Provide the (X, Y) coordinate of the cell's center where the given text is located.  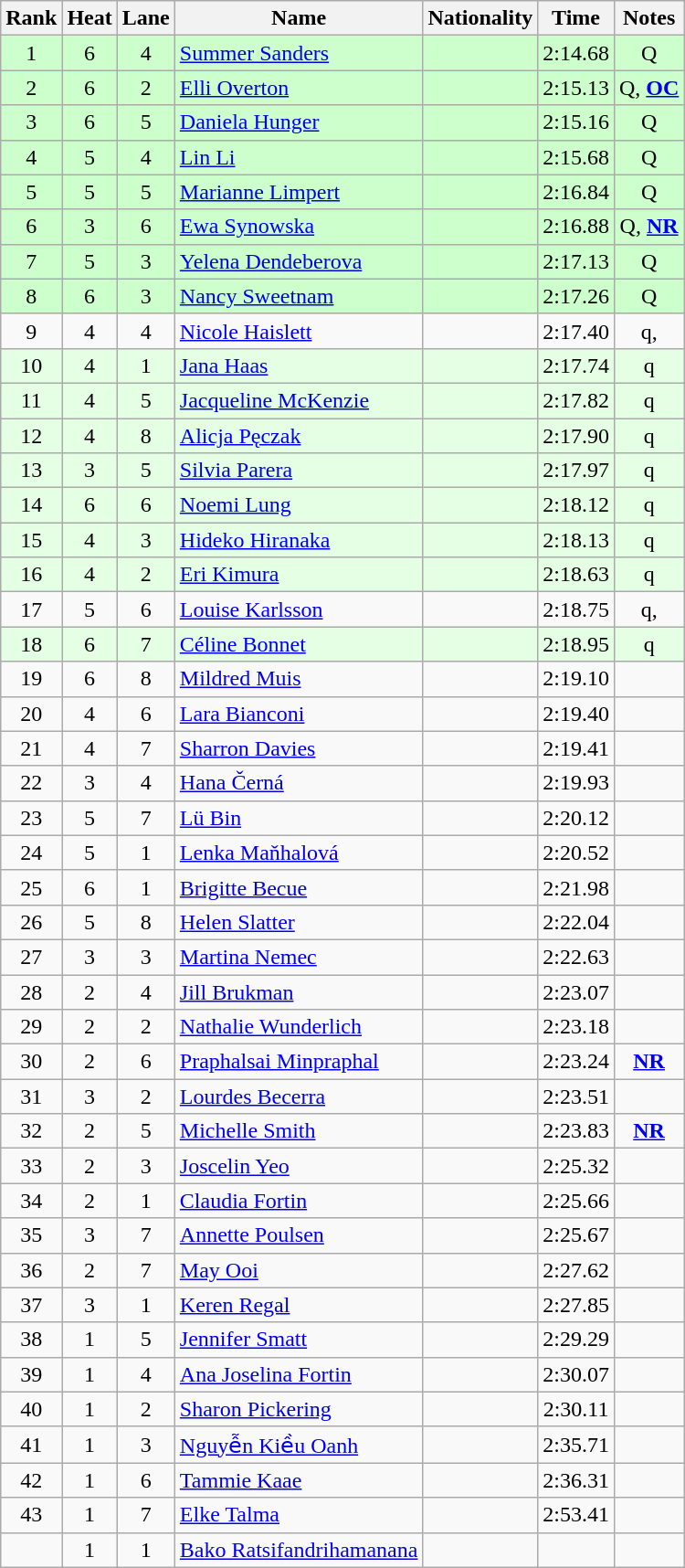
2:23.83 (576, 1131)
37 (31, 1305)
Tammie Kaae (299, 1480)
2:19.93 (576, 783)
2:17.74 (576, 366)
Nathalie Wunderlich (299, 1027)
12 (31, 436)
Marianne Limpert (299, 192)
2:30.11 (576, 1409)
2:17.13 (576, 261)
32 (31, 1131)
Ana Joselina Fortin (299, 1374)
17 (31, 609)
2:20.52 (576, 853)
Praphalsai Minpraphal (299, 1062)
2:23.07 (576, 991)
Q, OC (648, 88)
2:19.40 (576, 714)
Daniela Hunger (299, 122)
Céline Bonnet (299, 644)
Joscelin Yeo (299, 1166)
2:15.68 (576, 157)
Jana Haas (299, 366)
Heat (90, 18)
27 (31, 957)
2:17.82 (576, 400)
2:27.62 (576, 1270)
20 (31, 714)
2:16.88 (576, 227)
24 (31, 853)
Alicja Pęczak (299, 436)
Jacqueline McKenzie (299, 400)
Nicole Haislett (299, 331)
2:18.13 (576, 540)
15 (31, 540)
39 (31, 1374)
34 (31, 1201)
2:25.66 (576, 1201)
38 (31, 1340)
2:21.98 (576, 887)
18 (31, 644)
28 (31, 991)
10 (31, 366)
41 (31, 1445)
2:25.32 (576, 1166)
43 (31, 1515)
2:23.51 (576, 1097)
29 (31, 1027)
Nancy Sweetnam (299, 296)
Ewa Synowska (299, 227)
Nguyễn Kiều Oanh (299, 1445)
Helen Slatter (299, 922)
2:30.07 (576, 1374)
2:36.31 (576, 1480)
2:53.41 (576, 1515)
25 (31, 887)
Elli Overton (299, 88)
Lourdes Becerra (299, 1097)
Summer Sanders (299, 53)
Lü Bin (299, 818)
Keren Regal (299, 1305)
Bako Ratsifandrihamanana (299, 1550)
21 (31, 748)
Sharon Pickering (299, 1409)
May Ooi (299, 1270)
40 (31, 1409)
Lin Li (299, 157)
2:17.26 (576, 296)
2:15.13 (576, 88)
9 (31, 331)
Jill Brukman (299, 991)
Jennifer Smatt (299, 1340)
Notes (648, 18)
Noemi Lung (299, 505)
30 (31, 1062)
2:18.75 (576, 609)
Rank (31, 18)
Hana Černá (299, 783)
2:22.04 (576, 922)
Nationality (480, 18)
2:17.40 (576, 331)
Silvia Parera (299, 471)
Sharron Davies (299, 748)
13 (31, 471)
14 (31, 505)
2:17.90 (576, 436)
2:19.41 (576, 748)
Claudia Fortin (299, 1201)
2:23.18 (576, 1027)
23 (31, 818)
Lara Bianconi (299, 714)
Lenka Maňhalová (299, 853)
2:17.97 (576, 471)
Annette Poulsen (299, 1235)
Time (576, 18)
35 (31, 1235)
2:18.12 (576, 505)
22 (31, 783)
42 (31, 1480)
26 (31, 922)
2:20.12 (576, 818)
2:14.68 (576, 53)
Q, NR (648, 227)
2:18.95 (576, 644)
2:16.84 (576, 192)
Yelena Dendeberova (299, 261)
33 (31, 1166)
36 (31, 1270)
2:29.29 (576, 1340)
2:22.63 (576, 957)
2:27.85 (576, 1305)
Eri Kimura (299, 575)
Louise Karlsson (299, 609)
16 (31, 575)
11 (31, 400)
2:19.10 (576, 679)
2:18.63 (576, 575)
2:25.67 (576, 1235)
Mildred Muis (299, 679)
Hideko Hiranaka (299, 540)
2:15.16 (576, 122)
2:35.71 (576, 1445)
Martina Nemec (299, 957)
31 (31, 1097)
Lane (146, 18)
Elke Talma (299, 1515)
2:23.24 (576, 1062)
Name (299, 18)
Michelle Smith (299, 1131)
19 (31, 679)
Brigitte Becue (299, 887)
